Pinpoint the cell where the given text exists, returning its (x, y) midpoint coordinate. 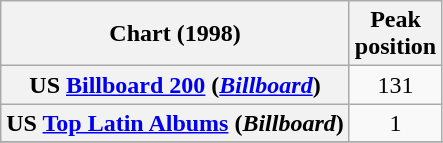
Peakposition (395, 34)
US Billboard 200 (Billboard) (176, 85)
1 (395, 123)
US Top Latin Albums (Billboard) (176, 123)
131 (395, 85)
Chart (1998) (176, 34)
